Locate the cell with the specified text and output its [X, Y] center coordinate. 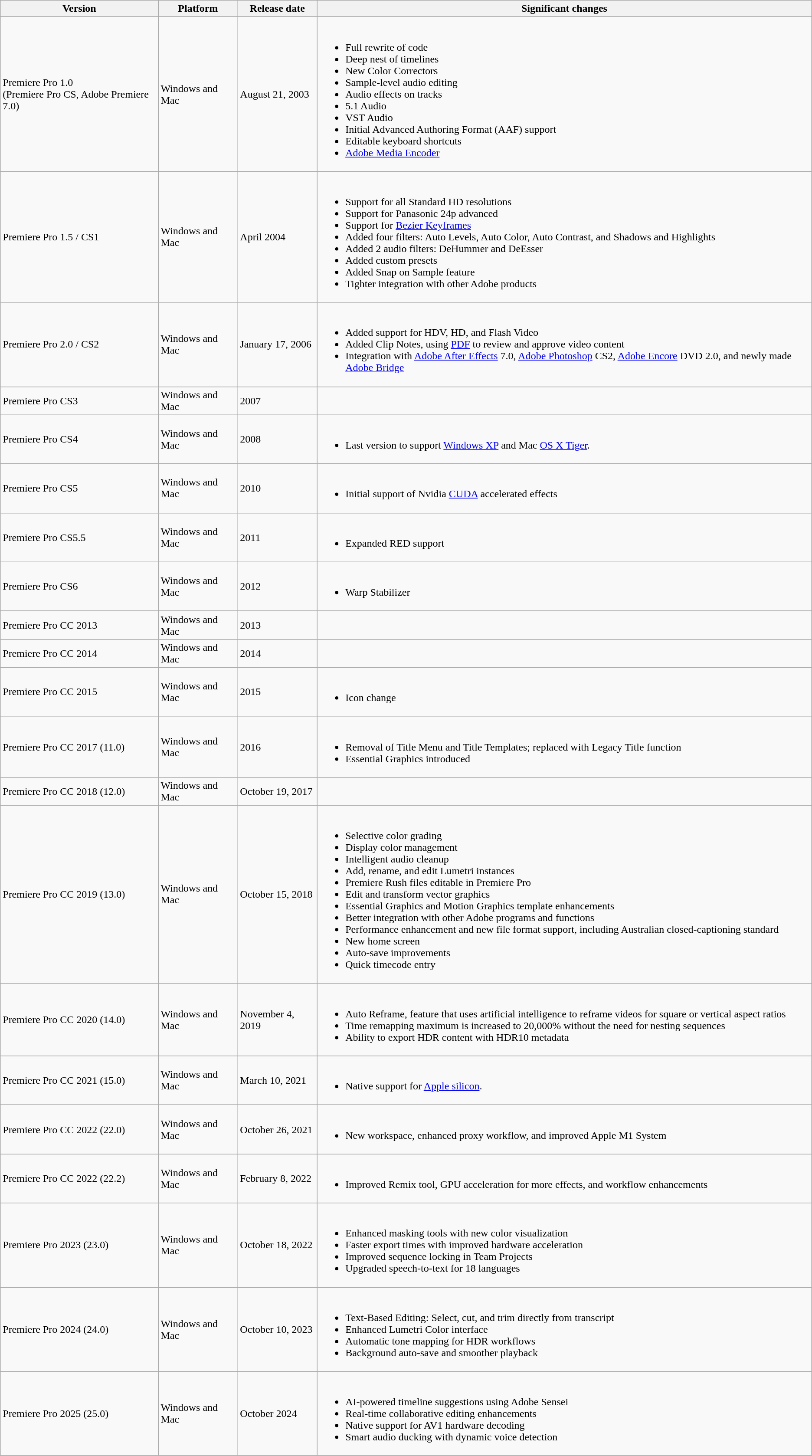
Warp Stabilizer [565, 587]
Premiere Pro 1.5 / CS1 [79, 237]
Premiere Pro CC 2022 (22.2) [79, 1178]
Premiere Pro 2023 (23.0) [79, 1245]
February 8, 2022 [278, 1178]
Significant changes [565, 9]
2007 [278, 401]
Premiere Pro CC 2022 (22.0) [79, 1130]
October 18, 2022 [278, 1245]
Premiere Pro 2025 (25.0) [79, 1413]
Premiere Pro CS3 [79, 401]
October 10, 2023 [278, 1329]
2013 [278, 625]
October 19, 2017 [278, 791]
New workspace, enhanced proxy workflow, and improved Apple M1 System [565, 1130]
Premiere Pro CS5 [79, 489]
Premiere Pro CC 2021 (15.0) [79, 1080]
Premiere Pro CS5.5 [79, 537]
January 17, 2006 [278, 344]
2014 [278, 653]
Native support for Apple silicon. [565, 1080]
2011 [278, 537]
October 15, 2018 [278, 895]
Release date [278, 9]
Premiere Pro CC 2018 (12.0) [79, 791]
Removal of Title Menu and Title Templates; replaced with Legacy Title functionEssential Graphics introduced [565, 747]
Version [79, 9]
2008 [278, 439]
Platform [198, 9]
November 4, 2019 [278, 1020]
Initial support of Nvidia CUDA accelerated effects [565, 489]
Premiere Pro 1.0(Premiere Pro CS, Adobe Premiere 7.0) [79, 94]
October 2024 [278, 1413]
Premiere Pro CC 2020 (14.0) [79, 1020]
Premiere Pro CC 2015 [79, 692]
Improved Remix tool, GPU acceleration for more effects, and workflow enhancements [565, 1178]
Premiere Pro CC 2019 (13.0) [79, 895]
Premiere Pro 2.0 / CS2 [79, 344]
Premiere Pro 2024 (24.0) [79, 1329]
Expanded RED support [565, 537]
Icon change [565, 692]
2012 [278, 587]
April 2004 [278, 237]
Premiere Pro CC 2017 (11.0) [79, 747]
October 26, 2021 [278, 1130]
2015 [278, 692]
March 10, 2021 [278, 1080]
Premiere Pro CS4 [79, 439]
Premiere Pro CS6 [79, 587]
2010 [278, 489]
August 21, 2003 [278, 94]
Premiere Pro CC 2014 [79, 653]
2016 [278, 747]
Last version to support Windows XP and Mac OS X Tiger. [565, 439]
Premiere Pro CC 2013 [79, 625]
